For the text-containing cell, return its midpoint in (x, y) coordinate format. 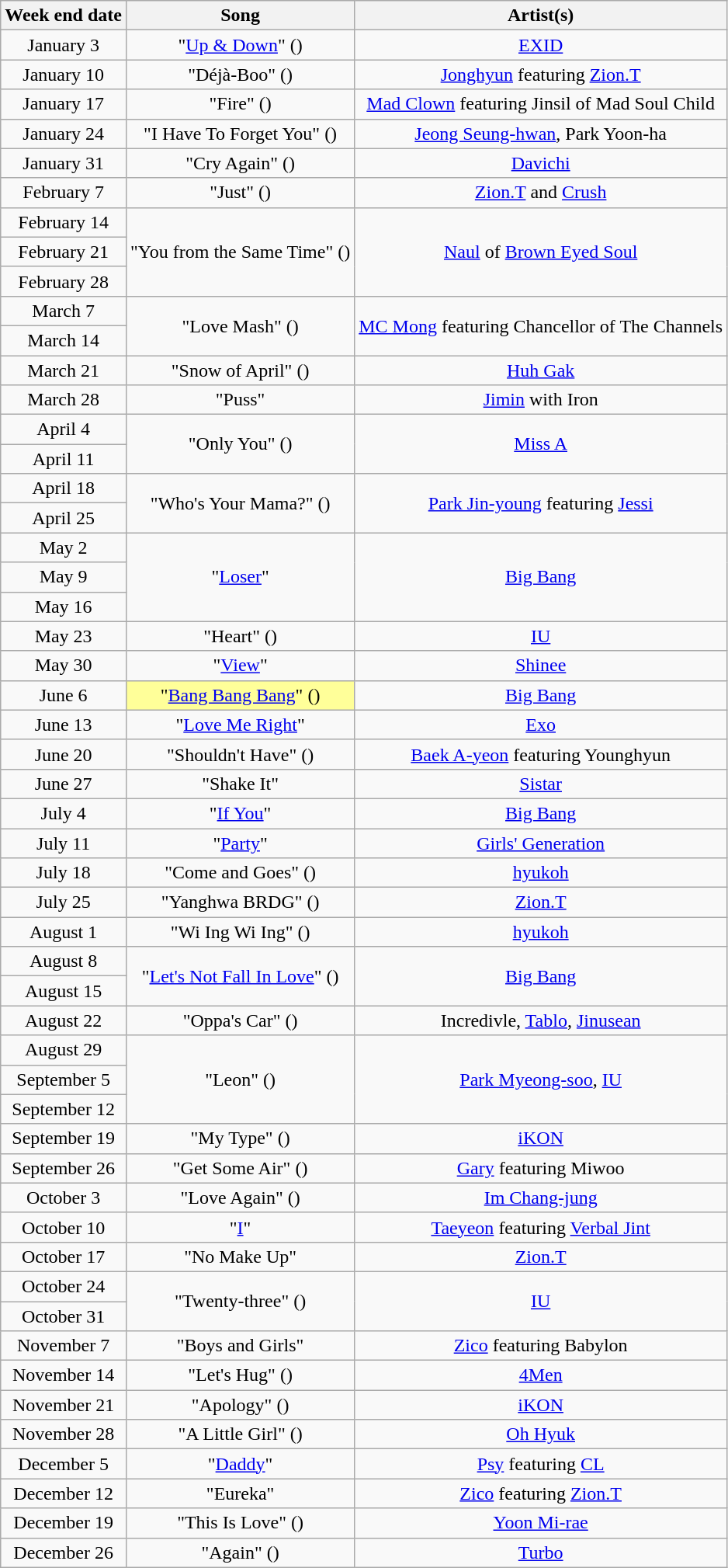
December 19 (64, 1523)
MC Mong featuring Chancellor of The Channels (541, 325)
April 25 (64, 518)
February 21 (64, 252)
"Wi Ing Wi Ing" () (240, 932)
Gary featuring Miwoo (541, 1168)
Baek A-yeon featuring Younghyun (541, 754)
"Loser" (240, 577)
Jonghyun featuring Zion.T (541, 75)
"Oppa's Car" () (240, 1020)
October 24 (64, 1286)
August 29 (64, 1050)
"Let's Hug" () (240, 1375)
"Yanghwa BRDG" () (240, 902)
January 3 (64, 45)
"Come and Goes" () (240, 873)
Artist(s) (541, 16)
September 19 (64, 1139)
May 2 (64, 548)
December 26 (64, 1552)
"Love Mash" () (240, 325)
November 14 (64, 1375)
Exo (541, 725)
Huh Gak (541, 370)
September 5 (64, 1080)
Jeong Seung-hwan, Park Yoon-ha (541, 134)
October 31 (64, 1316)
"Cry Again" () (240, 163)
Zion.T and Crush (541, 193)
"You from the Same Time" () (240, 252)
"View" (240, 666)
"Love Again" () (240, 1198)
February 28 (64, 281)
March 7 (64, 311)
Sistar (541, 784)
Taeyeon featuring Verbal Jint (541, 1227)
March 21 (64, 370)
November 28 (64, 1434)
Miss A (541, 444)
Park Myeong-soo, IU (541, 1080)
July 11 (64, 843)
February 7 (64, 193)
"No Make Up" (240, 1257)
"Heart" () (240, 636)
4Men (541, 1375)
August 1 (64, 932)
Jimin with Iron (541, 400)
November 7 (64, 1346)
"My Type" () (240, 1139)
July 18 (64, 873)
February 14 (64, 222)
September 26 (64, 1168)
Incredivle, Tablo, Jinusean (541, 1020)
"A Little Girl" () (240, 1434)
March 14 (64, 340)
January 24 (64, 134)
October 17 (64, 1257)
EXID (541, 45)
"I" (240, 1227)
October 3 (64, 1198)
June 27 (64, 784)
Naul of Brown Eyed Soul (541, 252)
August 22 (64, 1020)
Girls' Generation (541, 843)
"Bang Bang Bang" () (240, 695)
July 25 (64, 902)
January 31 (64, 163)
Shinee (541, 666)
"Get Some Air" () (240, 1168)
Song (240, 16)
Week end date (64, 16)
"This Is Love" () (240, 1523)
"Love Me Right" (240, 725)
Turbo (541, 1552)
"Puss" (240, 400)
May 9 (64, 577)
"Just" () (240, 193)
"Déjà-Boo" () (240, 75)
"Leon" () (240, 1080)
"Boys and Girls" (240, 1346)
April 4 (64, 429)
"Again" () (240, 1552)
Zico featuring Babylon (541, 1346)
August 8 (64, 961)
"Twenty-three" () (240, 1301)
"If You" (240, 813)
"Shouldn't Have" () (240, 754)
June 6 (64, 695)
"Apology" () (240, 1405)
September 12 (64, 1109)
"Let's Not Fall In Love" () (240, 976)
Yoon Mi-rae (541, 1523)
November 21 (64, 1405)
"Eureka" (240, 1493)
August 15 (64, 991)
"Snow of April" () (240, 370)
May 16 (64, 607)
"Shake It" (240, 784)
Park Jin-young featuring Jessi (541, 503)
"Up & Down" () (240, 45)
Mad Clown featuring Jinsil of Mad Soul Child (541, 104)
April 18 (64, 488)
Davichi (541, 163)
May 23 (64, 636)
Oh Hyuk (541, 1434)
December 5 (64, 1464)
January 17 (64, 104)
June 20 (64, 754)
"I Have To Forget You" () (240, 134)
Zico featuring Zion.T (541, 1493)
January 10 (64, 75)
May 30 (64, 666)
"Daddy" (240, 1464)
"Only You" () (240, 444)
October 10 (64, 1227)
June 13 (64, 725)
December 12 (64, 1493)
"Fire" () (240, 104)
March 28 (64, 400)
Psy featuring CL (541, 1464)
July 4 (64, 813)
"Who's Your Mama?" () (240, 503)
April 11 (64, 459)
"Party" (240, 843)
Im Chang-jung (541, 1198)
